From the cell containing the given text, extract its center point as [x, y] coordinate. 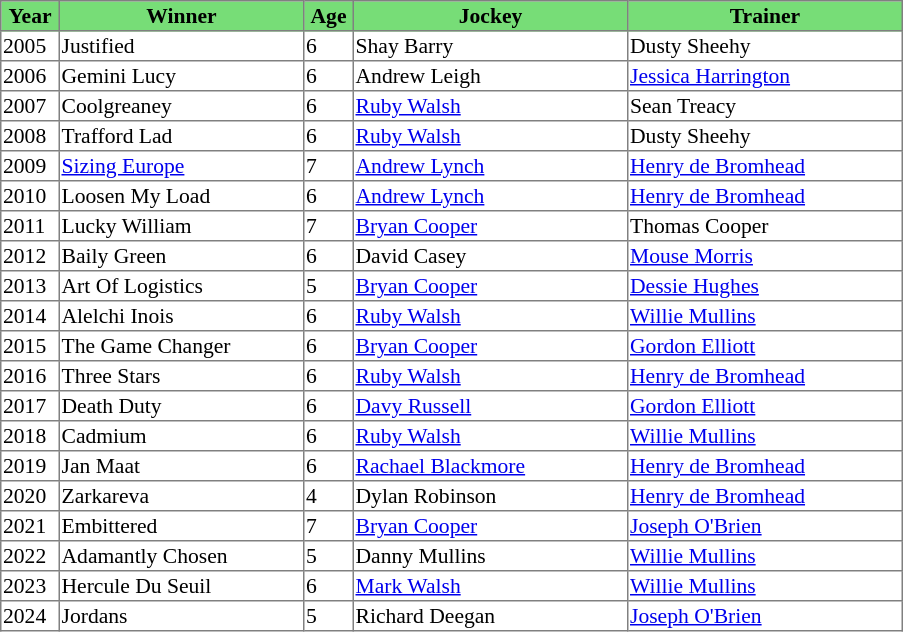
Justified [181, 46]
2024 [30, 616]
Winner [181, 16]
2005 [30, 46]
2023 [30, 586]
The Game Changer [181, 346]
Sean Treacy [765, 106]
Age [329, 16]
2014 [30, 316]
2009 [30, 166]
Sizing Europe [181, 166]
Art Of Logistics [181, 286]
Trafford Lad [181, 136]
Year [30, 16]
Dylan Robinson [490, 496]
2012 [30, 256]
Adamantly Chosen [181, 556]
Dessie Hughes [765, 286]
2011 [30, 226]
2022 [30, 556]
Shay Barry [490, 46]
Jordans [181, 616]
Alelchi Inois [181, 316]
Thomas Cooper [765, 226]
Rachael Blackmore [490, 466]
2006 [30, 76]
2016 [30, 376]
2015 [30, 346]
Jan Maat [181, 466]
Mark Walsh [490, 586]
Davy Russell [490, 406]
2010 [30, 196]
Loosen My Load [181, 196]
Richard Deegan [490, 616]
2013 [30, 286]
David Casey [490, 256]
Baily Green [181, 256]
2007 [30, 106]
Jessica Harrington [765, 76]
Hercule Du Seuil [181, 586]
Coolgreaney [181, 106]
Cadmium [181, 436]
Death Duty [181, 406]
2008 [30, 136]
4 [329, 496]
2019 [30, 466]
2017 [30, 406]
Mouse Morris [765, 256]
Embittered [181, 526]
Jockey [490, 16]
2018 [30, 436]
Trainer [765, 16]
Danny Mullins [490, 556]
Zarkareva [181, 496]
Three Stars [181, 376]
Andrew Leigh [490, 76]
Lucky William [181, 226]
Gemini Lucy [181, 76]
2020 [30, 496]
2021 [30, 526]
